Determine the (X, Y) coordinate at the center of the cell enclosing the given text.  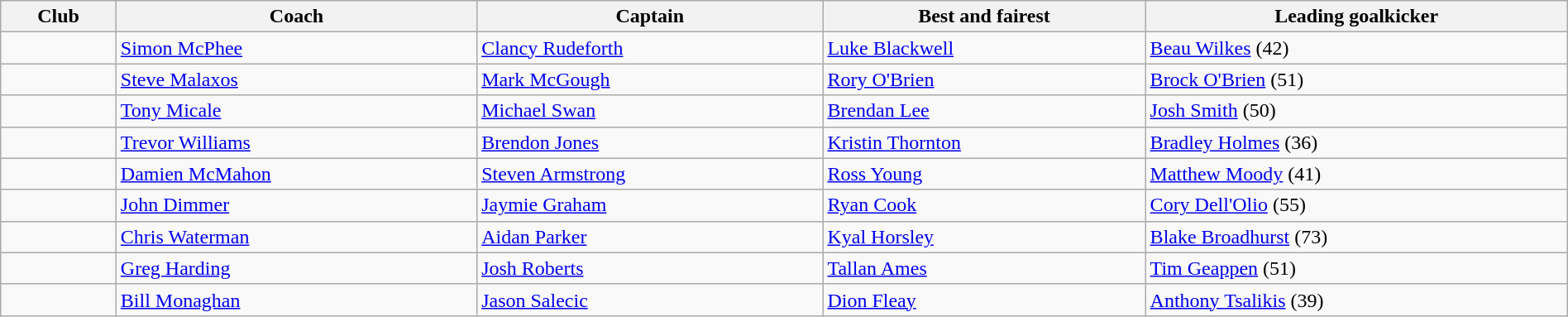
Trevor Williams (296, 142)
Tim Geappen (51) (1356, 268)
Tony Micale (296, 111)
Steve Malaxos (296, 79)
Kristin Thornton (984, 142)
Club (59, 17)
Anthony Tsalikis (39) (1356, 300)
Dion Fleay (984, 300)
Mark McGough (650, 79)
Bradley Holmes (36) (1356, 142)
Steven Armstrong (650, 174)
Jason Salecic (650, 300)
Blake Broadhurst (73) (1356, 237)
Brendon Jones (650, 142)
Cory Dell'Olio (55) (1356, 205)
Jaymie Graham (650, 205)
Clancy Rudeforth (650, 48)
Tallan Ames (984, 268)
Ross Young (984, 174)
Chris Waterman (296, 237)
Damien McMahon (296, 174)
Best and fairest (984, 17)
Michael Swan (650, 111)
Greg Harding (296, 268)
Simon McPhee (296, 48)
Captain (650, 17)
Ryan Cook (984, 205)
Matthew Moody (41) (1356, 174)
Coach (296, 17)
Kyal Horsley (984, 237)
Josh Roberts (650, 268)
Bill Monaghan (296, 300)
Josh Smith (50) (1356, 111)
John Dimmer (296, 205)
Rory O'Brien (984, 79)
Luke Blackwell (984, 48)
Leading goalkicker (1356, 17)
Brock O'Brien (51) (1356, 79)
Aidan Parker (650, 237)
Brendan Lee (984, 111)
Beau Wilkes (42) (1356, 48)
